Determine the [X, Y] coordinate at the center of the cell enclosing the given text.  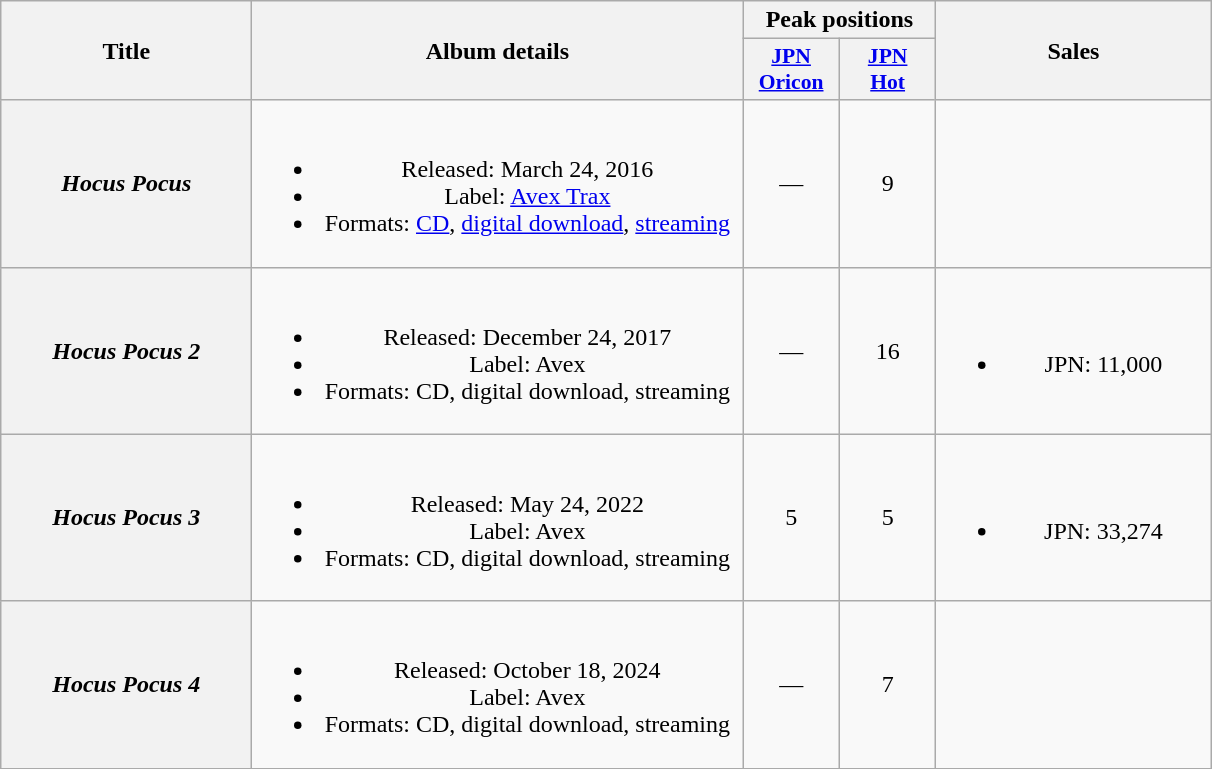
Released: March 24, 2016Label: Avex TraxFormats: CD, digital download, streaming [498, 184]
JPNHot [888, 70]
Hocus Pocus [126, 184]
Released: October 18, 2024Label: AvexFormats: CD, digital download, streaming [498, 684]
Hocus Pocus 3 [126, 518]
9 [888, 184]
Hocus Pocus 2 [126, 350]
Title [126, 50]
JPN: 11,000 [1074, 350]
Hocus Pocus 4 [126, 684]
Album details [498, 50]
Released: May 24, 2022Label: AvexFormats: CD, digital download, streaming [498, 518]
JPN: 33,274 [1074, 518]
7 [888, 684]
Sales [1074, 50]
16 [888, 350]
Released: December 24, 2017Label: AvexFormats: CD, digital download, streaming [498, 350]
JPNOricon [792, 70]
Peak positions [840, 20]
